Pinpoint the cell where the given text exists, returning its (x, y) midpoint coordinate. 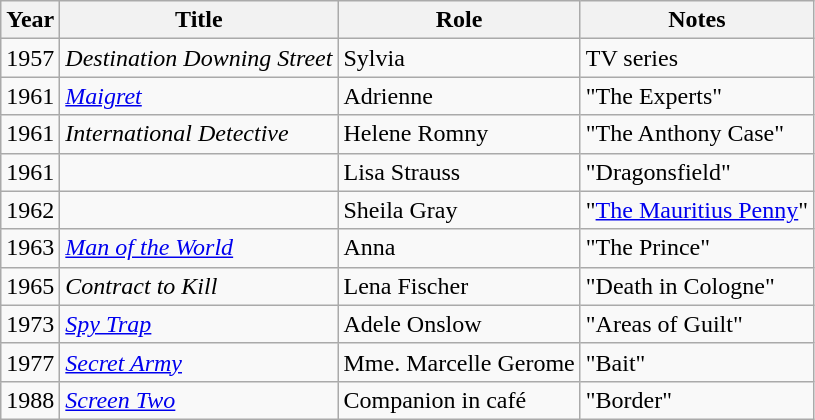
1963 (30, 248)
"Dragonsfield" (696, 172)
"Bait" (696, 362)
1977 (30, 362)
Destination Downing Street (199, 58)
Screen Two (199, 400)
International Detective (199, 134)
"Areas of Guilt" (696, 324)
Sheila Gray (459, 210)
Title (199, 20)
"The Experts" (696, 96)
Year (30, 20)
Role (459, 20)
Adele Onslow (459, 324)
Spy Trap (199, 324)
Helene Romny (459, 134)
Notes (696, 20)
TV series (696, 58)
Sylvia (459, 58)
Lena Fischer (459, 286)
Mme. Marcelle Gerome (459, 362)
Maigret (199, 96)
"The Prince" (696, 248)
Man of the World (199, 248)
1965 (30, 286)
Contract to Kill (199, 286)
Anna (459, 248)
1957 (30, 58)
Secret Army (199, 362)
"Death in Cologne" (696, 286)
"Border" (696, 400)
Adrienne (459, 96)
"The Anthony Case" (696, 134)
Companion in café (459, 400)
1988 (30, 400)
Lisa Strauss (459, 172)
1973 (30, 324)
1962 (30, 210)
"The Mauritius Penny" (696, 210)
